Pinpoint the cell where the given text exists, returning its (x, y) midpoint coordinate. 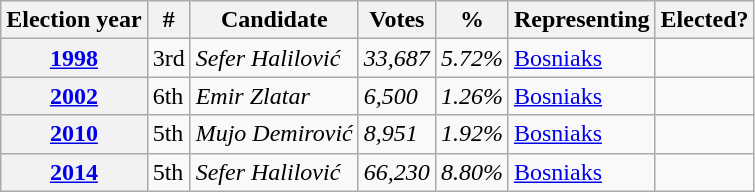
2002 (74, 96)
8,951 (396, 134)
6,500 (396, 96)
2010 (74, 134)
Elected? (704, 20)
# (168, 20)
% (472, 20)
Emir Zlatar (274, 96)
5.72% (472, 58)
1.26% (472, 96)
8.80% (472, 172)
Representing (582, 20)
3rd (168, 58)
6th (168, 96)
Candidate (274, 20)
Votes (396, 20)
2014 (74, 172)
1998 (74, 58)
Mujo Demirović (274, 134)
1.92% (472, 134)
66,230 (396, 172)
33,687 (396, 58)
Election year (74, 20)
